Identify which cell holds the provided text, then report its (x, y) central coordinate. 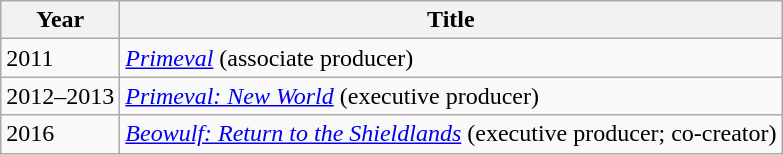
Beowulf: Return to the Shieldlands (executive producer; co-creator) (451, 134)
2012–2013 (60, 96)
Primeval (associate producer) (451, 58)
Primeval: New World (executive producer) (451, 96)
2011 (60, 58)
Year (60, 20)
Title (451, 20)
2016 (60, 134)
